Scan for the cell matching the given text and deliver its (X, Y) coordinate at center. 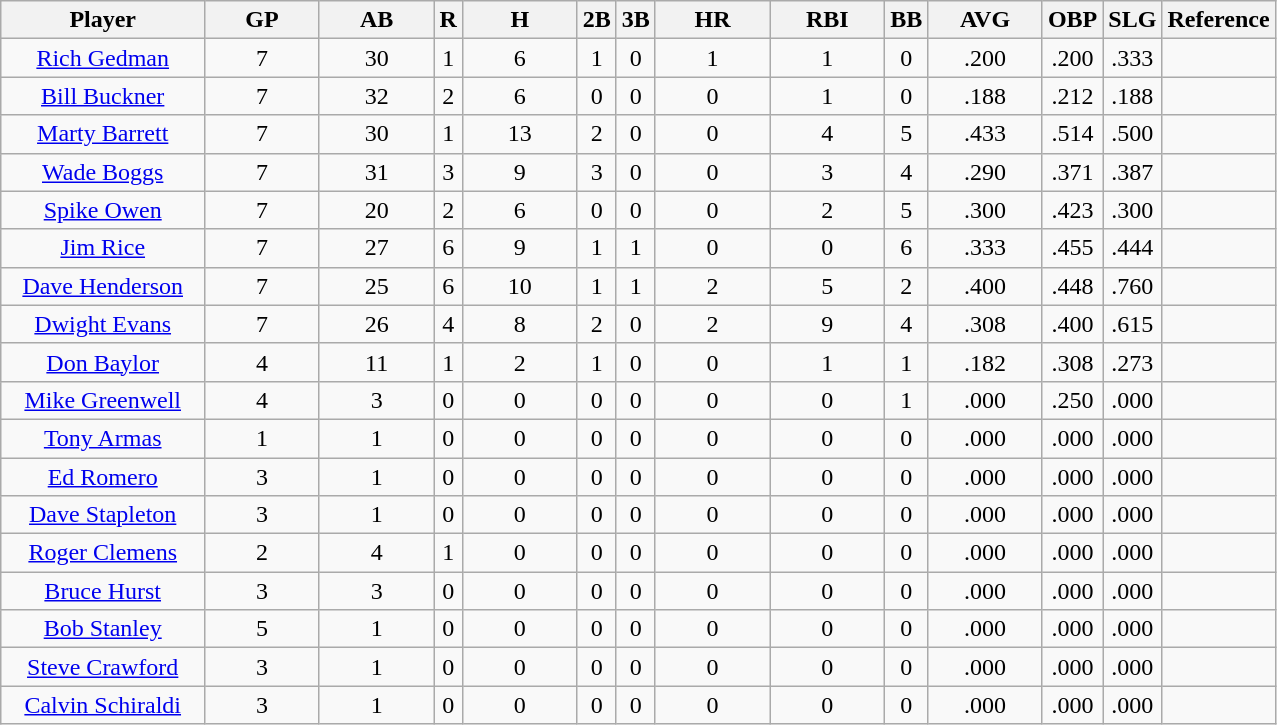
3B (636, 20)
Dave Henderson (103, 286)
32 (376, 96)
Dave Stapleton (103, 515)
.290 (986, 172)
25 (376, 286)
Bruce Hurst (103, 591)
Player (103, 20)
2B (596, 20)
Marty Barrett (103, 134)
BB (906, 20)
.615 (1132, 324)
Dwight Evans (103, 324)
Jim Rice (103, 248)
R (448, 20)
31 (376, 172)
Roger Clemens (103, 553)
.423 (1072, 210)
AVG (986, 20)
.514 (1072, 134)
Mike Greenwell (103, 400)
8 (520, 324)
Tony Armas (103, 438)
.433 (986, 134)
.371 (1072, 172)
10 (520, 286)
27 (376, 248)
H (520, 20)
.760 (1132, 286)
.387 (1132, 172)
.273 (1132, 362)
26 (376, 324)
20 (376, 210)
OBP (1072, 20)
.444 (1132, 248)
AB (376, 20)
Reference (1218, 20)
Ed Romero (103, 477)
Bill Buckner (103, 96)
Wade Boggs (103, 172)
Don Baylor (103, 362)
Spike Owen (103, 210)
13 (520, 134)
GP (262, 20)
11 (376, 362)
.182 (986, 362)
Rich Gedman (103, 58)
SLG (1132, 20)
RBI (828, 20)
Bob Stanley (103, 629)
HR (712, 20)
.448 (1072, 286)
Steve Crawford (103, 667)
.250 (1072, 400)
.455 (1072, 248)
Calvin Schiraldi (103, 705)
.212 (1072, 96)
.500 (1132, 134)
